Determine the [x, y] coordinate at the center of the cell enclosing the given text.  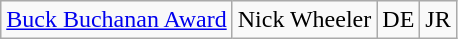
DE [398, 20]
JR [438, 20]
Buck Buchanan Award [116, 20]
Nick Wheeler [304, 20]
